Locate the cell with the specified text and output its [x, y] center coordinate. 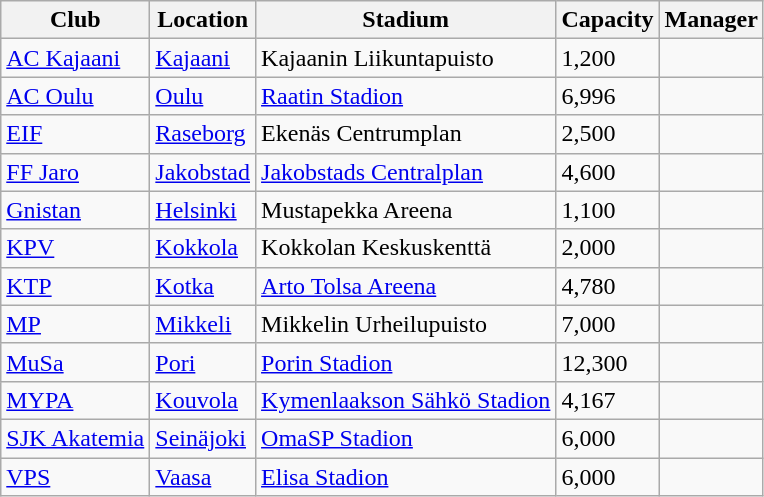
Kouvola [203, 400]
7,000 [608, 324]
Kymenlaakson Sähkö Stadion [406, 400]
KTP [76, 286]
Raatin Stadion [406, 96]
Porin Stadion [406, 362]
Capacity [608, 20]
Manager [711, 20]
1,100 [608, 210]
Raseborg [203, 134]
Mikkelin Urheilupuisto [406, 324]
EIF [76, 134]
MYPA [76, 400]
Jakobstads Centralplan [406, 172]
2,500 [608, 134]
Kokkola [203, 248]
Gnistan [76, 210]
Kajaani [203, 58]
Kajaanin Liikuntapuisto [406, 58]
VPS [76, 477]
Vaasa [203, 477]
KPV [76, 248]
6,996 [608, 96]
Arto Tolsa Areena [406, 286]
4,600 [608, 172]
AC Kajaani [76, 58]
Pori [203, 362]
Club [76, 20]
SJK Akatemia [76, 438]
MP [76, 324]
Ekenäs Centrumplan [406, 134]
Oulu [203, 96]
Kotka [203, 286]
12,300 [608, 362]
FF Jaro [76, 172]
1,200 [608, 58]
Seinäjoki [203, 438]
MuSa [76, 362]
Mustapekka Areena [406, 210]
Kokkolan Keskuskenttä [406, 248]
Location [203, 20]
2,000 [608, 248]
OmaSP Stadion [406, 438]
4,167 [608, 400]
Jakobstad [203, 172]
4,780 [608, 286]
Helsinki [203, 210]
Stadium [406, 20]
AC Oulu [76, 96]
Elisa Stadion [406, 477]
Mikkeli [203, 324]
